Detect which cell encompasses the target text, then output its [X, Y] center coordinate. 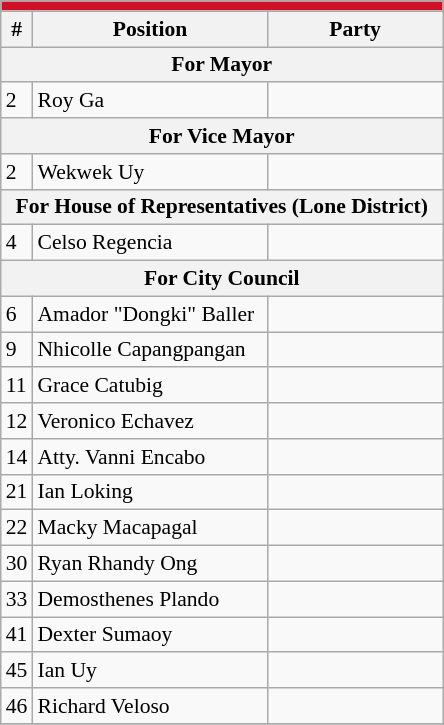
Veronico Echavez [150, 421]
Ian Loking [150, 492]
4 [17, 243]
14 [17, 457]
For Mayor [222, 65]
21 [17, 492]
Dexter Sumaoy [150, 635]
12 [17, 421]
Macky Macapagal [150, 528]
30 [17, 564]
Richard Veloso [150, 706]
Position [150, 29]
Celso Regencia [150, 243]
6 [17, 314]
41 [17, 635]
Amador "Dongki" Baller [150, 314]
For Vice Mayor [222, 136]
33 [17, 599]
For City Council [222, 279]
Atty. Vanni Encabo [150, 457]
Wekwek Uy [150, 172]
22 [17, 528]
46 [17, 706]
Ian Uy [150, 671]
Demosthenes Plando [150, 599]
Roy Ga [150, 101]
For House of Representatives (Lone District) [222, 207]
Nhicolle Capangpangan [150, 350]
# [17, 29]
9 [17, 350]
Party [356, 29]
45 [17, 671]
11 [17, 386]
Ryan Rhandy Ong [150, 564]
Grace Catubig [150, 386]
